Determine the [X, Y] coordinate at the center of the cell enclosing the given text.  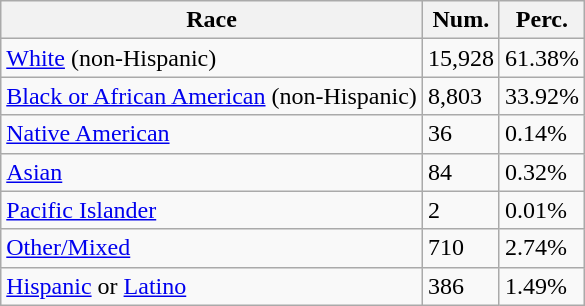
1.49% [542, 286]
33.92% [542, 96]
Other/Mixed [212, 248]
710 [460, 248]
Pacific Islander [212, 210]
0.01% [542, 210]
0.32% [542, 172]
61.38% [542, 58]
386 [460, 286]
36 [460, 134]
2 [460, 210]
Black or African American (non-Hispanic) [212, 96]
84 [460, 172]
0.14% [542, 134]
Native American [212, 134]
15,928 [460, 58]
Num. [460, 20]
Race [212, 20]
Perc. [542, 20]
Hispanic or Latino [212, 286]
White (non-Hispanic) [212, 58]
8,803 [460, 96]
Asian [212, 172]
2.74% [542, 248]
